Identify which cell holds the provided text, then report its [X, Y] central coordinate. 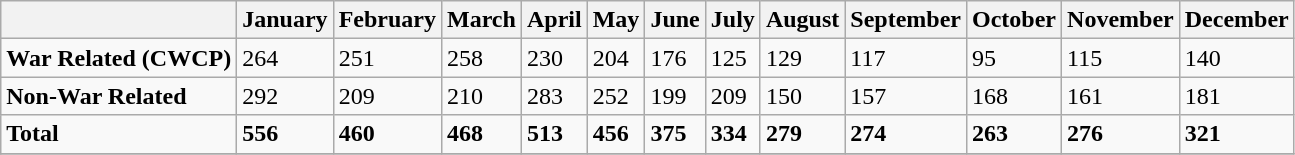
War Related (CWCP) [119, 58]
April [554, 20]
321 [1236, 134]
283 [554, 96]
375 [675, 134]
140 [1236, 58]
150 [802, 96]
June [675, 20]
157 [906, 96]
August [802, 20]
September [906, 20]
October [1014, 20]
December [1236, 20]
115 [1121, 58]
February [387, 20]
January [285, 20]
276 [1121, 134]
513 [554, 134]
556 [285, 134]
181 [1236, 96]
125 [732, 58]
252 [616, 96]
274 [906, 134]
456 [616, 134]
129 [802, 58]
199 [675, 96]
November [1121, 20]
251 [387, 58]
334 [732, 134]
292 [285, 96]
168 [1014, 96]
204 [616, 58]
258 [481, 58]
March [481, 20]
176 [675, 58]
210 [481, 96]
230 [554, 58]
263 [1014, 134]
279 [802, 134]
161 [1121, 96]
468 [481, 134]
264 [285, 58]
July [732, 20]
May [616, 20]
117 [906, 58]
460 [387, 134]
Non-War Related [119, 96]
Total [119, 134]
95 [1014, 58]
